Capture the cell that displays the provided text and extract its (X, Y) central coordinate. 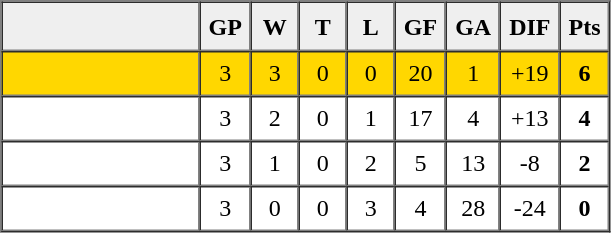
DIF (530, 27)
GA (473, 27)
28 (473, 208)
L (371, 27)
T (323, 27)
+19 (530, 74)
GP (226, 27)
+13 (530, 118)
5 (420, 164)
-24 (530, 208)
W (275, 27)
Pts (585, 27)
6 (585, 74)
17 (420, 118)
13 (473, 164)
GF (420, 27)
20 (420, 74)
-8 (530, 164)
